Capture the cell that displays the provided text and extract its (X, Y) central coordinate. 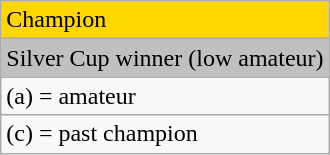
Champion (165, 20)
Silver Cup winner (low amateur) (165, 58)
(a) = amateur (165, 96)
(c) = past champion (165, 134)
